Search for the cell housing the specified text and yield its [X, Y] center coordinate. 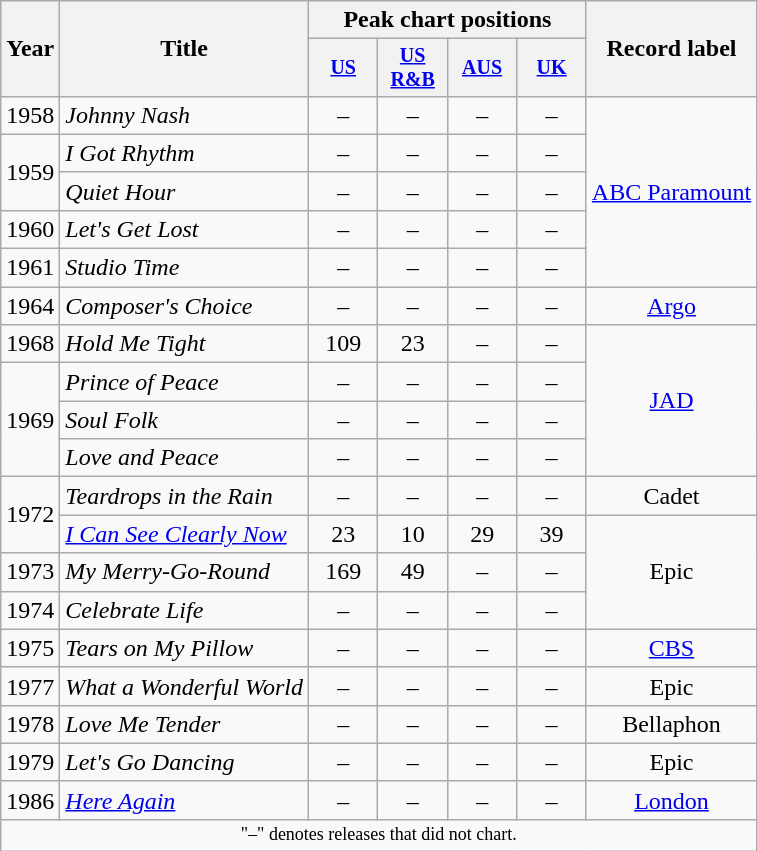
Celebrate Life [184, 610]
Johnny Nash [184, 115]
29 [482, 534]
I Can See Clearly Now [184, 534]
Bellaphon [671, 724]
1969 [30, 420]
UK [552, 68]
Let's Get Lost [184, 229]
49 [412, 572]
1968 [30, 344]
169 [342, 572]
ABC Paramount [671, 191]
Peak chart positions [447, 20]
I Got Rhythm [184, 153]
1974 [30, 610]
1972 [30, 515]
Composer's Choice [184, 306]
Let's Go Dancing [184, 762]
39 [552, 534]
1959 [30, 172]
1973 [30, 572]
1961 [30, 268]
1960 [30, 229]
1978 [30, 724]
Tears on My Pillow [184, 648]
US R&B [412, 68]
Quiet Hour [184, 191]
Here Again [184, 800]
1977 [30, 686]
Soul Folk [184, 420]
US [342, 68]
1964 [30, 306]
JAD [671, 401]
Year [30, 49]
London [671, 800]
Prince of Peace [184, 382]
AUS [482, 68]
My Merry-Go-Round [184, 572]
1979 [30, 762]
Record label [671, 49]
CBS [671, 648]
1958 [30, 115]
109 [342, 344]
"–" denotes releases that did not chart. [379, 834]
Studio Time [184, 268]
10 [412, 534]
Hold Me Tight [184, 344]
Love Me Tender [184, 724]
Argo [671, 306]
What a Wonderful World [184, 686]
Cadet [671, 496]
1986 [30, 800]
Love and Peace [184, 458]
Title [184, 49]
Teardrops in the Rain [184, 496]
1975 [30, 648]
